For the text-containing cell, return its midpoint in (X, Y) coordinate format. 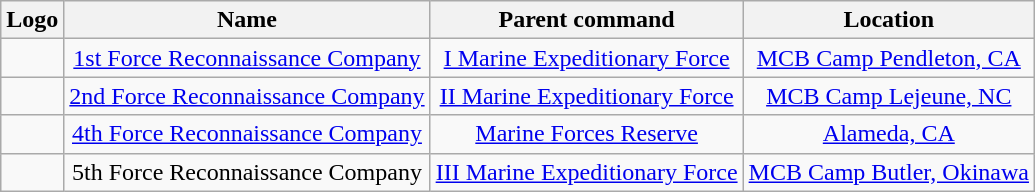
5th Force Reconnaissance Company (247, 172)
Location (888, 20)
Name (247, 20)
2nd Force Reconnaissance Company (247, 96)
MCB Camp Lejeune, NC (888, 96)
Logo (32, 20)
I Marine Expeditionary Force (586, 58)
MCB Camp Butler, Okinawa (888, 172)
Marine Forces Reserve (586, 134)
1st Force Reconnaissance Company (247, 58)
II Marine Expeditionary Force (586, 96)
4th Force Reconnaissance Company (247, 134)
III Marine Expeditionary Force (586, 172)
Parent command (586, 20)
Alameda, CA (888, 134)
MCB Camp Pendleton, CA (888, 58)
